Return the [x, y] coordinate for the center point of the cell that contains the specified text.  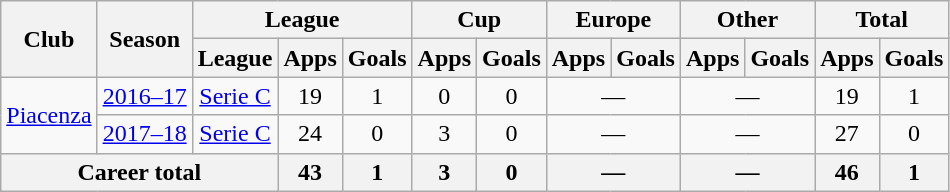
Total [882, 20]
Club [49, 39]
2016–17 [144, 96]
24 [310, 134]
Career total [140, 172]
Europe [613, 20]
Piacenza [49, 115]
46 [847, 172]
43 [310, 172]
Season [144, 39]
27 [847, 134]
Other [747, 20]
2017–18 [144, 134]
Cup [479, 20]
